For the text-containing cell, return its midpoint in [x, y] coordinate format. 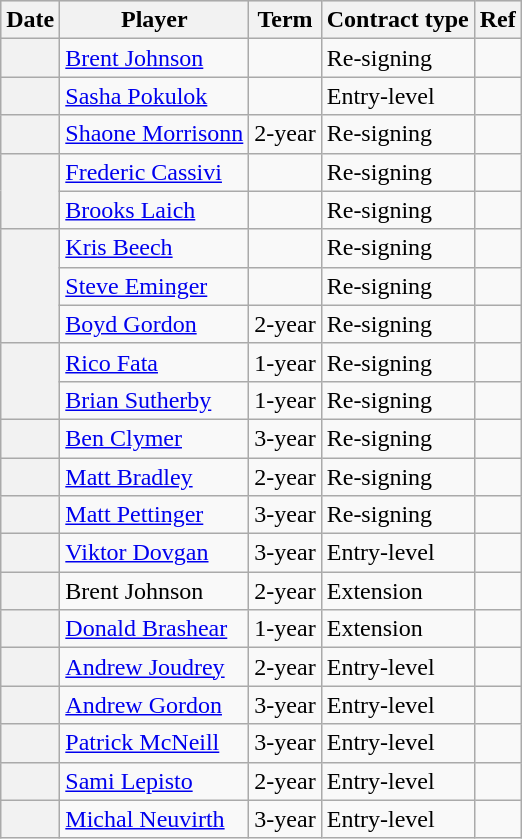
Sasha Pokulok [154, 96]
Matt Pettinger [154, 515]
Ben Clymer [154, 438]
Shaone Morrisonn [154, 134]
Date [30, 20]
Viktor Dovgan [154, 553]
Sami Lepisto [154, 781]
Steve Eminger [154, 286]
Rico Fata [154, 362]
Andrew Joudrey [154, 667]
Brian Sutherby [154, 400]
Donald Brashear [154, 629]
Brooks Laich [154, 210]
Boyd Gordon [154, 324]
Andrew Gordon [154, 705]
Contract type [398, 20]
Frederic Cassivi [154, 172]
Player [154, 20]
Michal Neuvirth [154, 819]
Kris Beech [154, 248]
Ref [498, 20]
Term [285, 20]
Matt Bradley [154, 477]
Patrick McNeill [154, 743]
